Locate the cell with the specified text and output its (x, y) center coordinate. 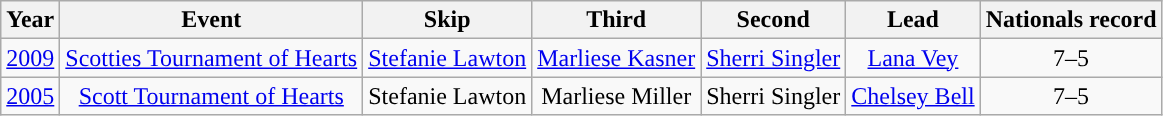
Scotties Tournament of Hearts (212, 58)
2005 (30, 96)
Marliese Miller (616, 96)
2009 (30, 58)
Skip (448, 20)
Lead (913, 20)
Event (212, 20)
Second (774, 20)
Lana Vey (913, 58)
Year (30, 20)
Scott Tournament of Hearts (212, 96)
Nationals record (1071, 20)
Third (616, 20)
Chelsey Bell (913, 96)
Marliese Kasner (616, 58)
